Pinpoint the cell where the given text exists, returning its (X, Y) midpoint coordinate. 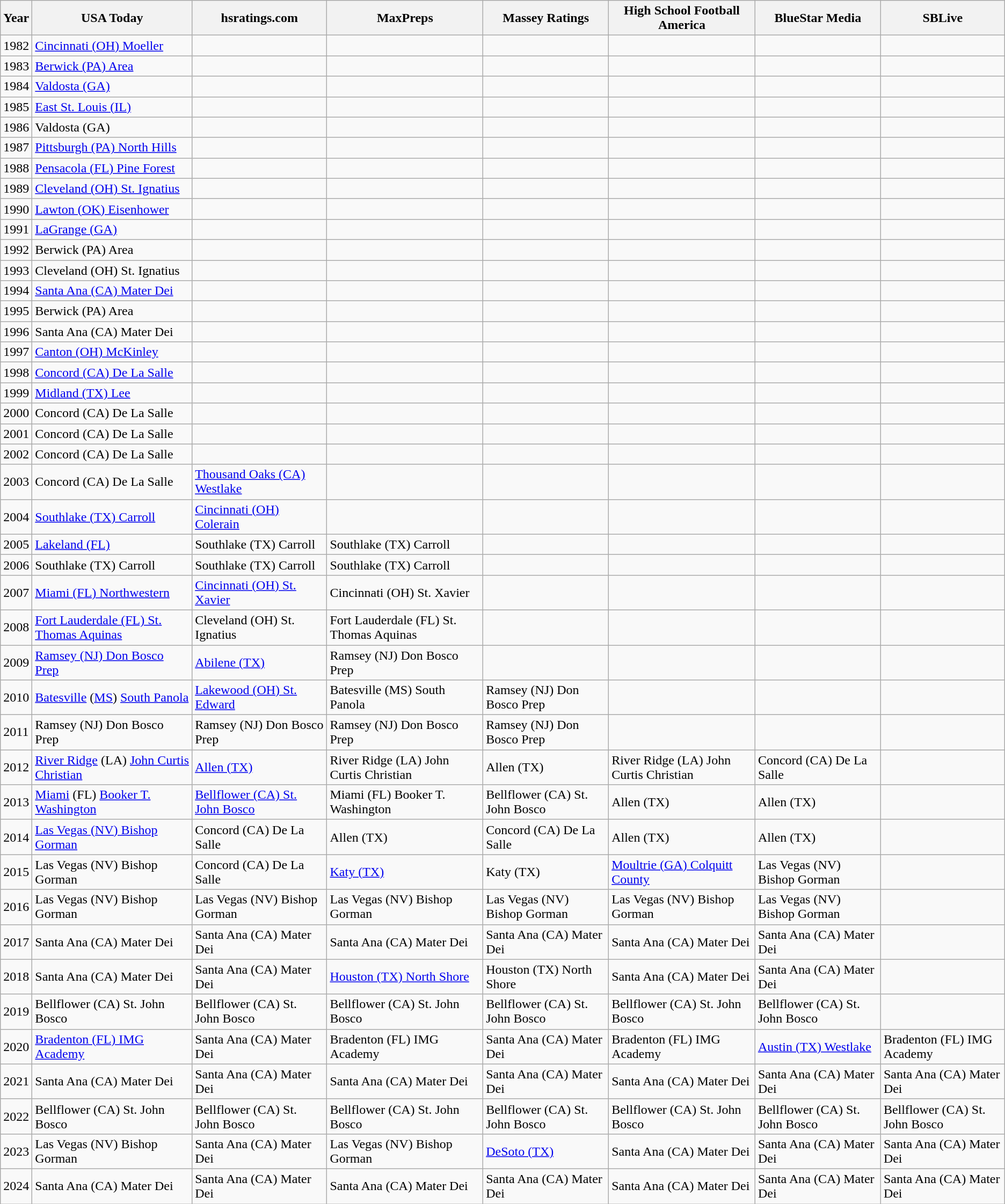
2000 (16, 413)
High School Football America (682, 18)
1984 (16, 86)
Austin (TX) Westlake (818, 1047)
Massey Ratings (546, 18)
SBLive (943, 18)
2014 (16, 837)
2022 (16, 1117)
2009 (16, 662)
2018 (16, 977)
2011 (16, 732)
Lakeland (FL) (112, 544)
2001 (16, 434)
Moultrie (GA) Colquitt County (682, 872)
LaGrange (GA) (112, 229)
1994 (16, 291)
2006 (16, 565)
2008 (16, 627)
1989 (16, 188)
2003 (16, 482)
2002 (16, 454)
1990 (16, 209)
Cincinnati (OH) Moeller (112, 46)
MaxPreps (405, 18)
1987 (16, 148)
2023 (16, 1151)
Abilene (TX) (260, 662)
Year (16, 18)
Canton (OH) McKinley (112, 352)
USA Today (112, 18)
Thousand Oaks (CA) Westlake (260, 482)
1997 (16, 352)
2004 (16, 516)
Pensacola (FL) Pine Forest (112, 168)
1999 (16, 393)
1986 (16, 127)
1988 (16, 168)
1982 (16, 46)
Pittsburgh (PA) North Hills (112, 148)
2013 (16, 802)
2016 (16, 907)
Lakewood (OH) St. Edward (260, 698)
2024 (16, 1186)
2021 (16, 1081)
1992 (16, 250)
2012 (16, 768)
1996 (16, 332)
2015 (16, 872)
2007 (16, 593)
2010 (16, 698)
Miami (FL) Northwestern (112, 593)
1995 (16, 311)
BlueStar Media (818, 18)
2005 (16, 544)
2017 (16, 942)
Lawton (OK) Eisenhower (112, 209)
2019 (16, 1011)
Cincinnati (OH) Colerain (260, 516)
1985 (16, 107)
2020 (16, 1047)
DeSoto (TX) (546, 1151)
hsratings.com (260, 18)
1993 (16, 270)
East St. Louis (IL) (112, 107)
1991 (16, 229)
Midland (TX) Lee (112, 393)
1983 (16, 66)
1998 (16, 373)
